Provide the [x, y] coordinate of the cell's center where the given text is located.  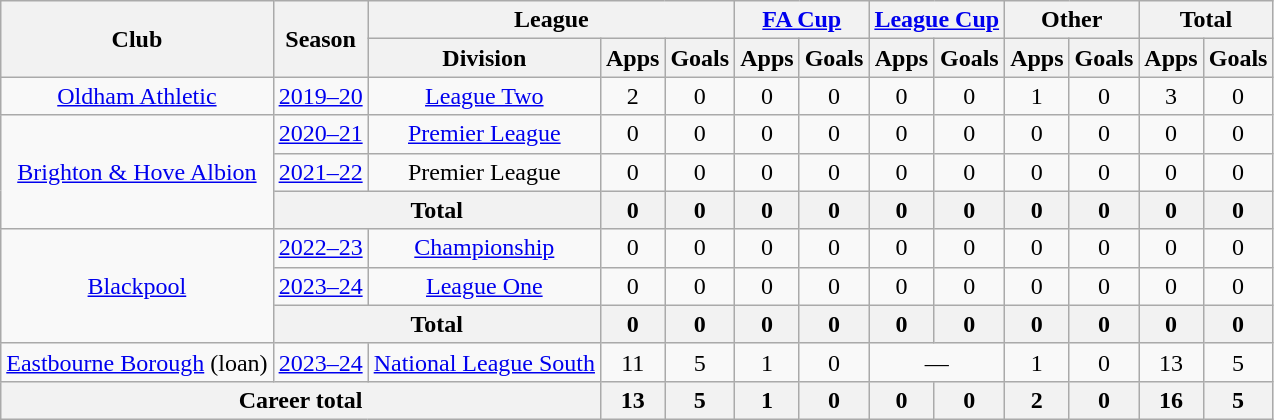
Career total [301, 400]
Eastbourne Borough (loan) [137, 362]
Club [137, 39]
League Two [484, 96]
FA Cup [802, 20]
Division [484, 58]
Season [320, 39]
Brighton & Hove Albion [137, 172]
2022–23 [320, 248]
Oldham Athletic [137, 96]
— [937, 362]
Other [1072, 20]
Championship [484, 248]
League One [484, 286]
3 [1171, 96]
League Cup [937, 20]
2021–22 [320, 172]
2020–21 [320, 134]
16 [1171, 400]
2019–20 [320, 96]
National League South [484, 362]
Blackpool [137, 286]
11 [632, 362]
League [552, 20]
